Identify which cell holds the provided text, then report its [x, y] central coordinate. 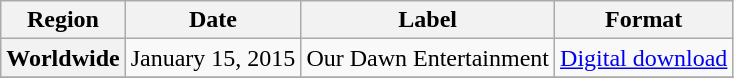
Region [63, 20]
Our Dawn Entertainment [428, 58]
Format [644, 20]
January 15, 2015 [213, 58]
Worldwide [63, 58]
Date [213, 20]
Label [428, 20]
Digital download [644, 58]
